Determine the (X, Y) coordinate at the center of the cell enclosing the given text.  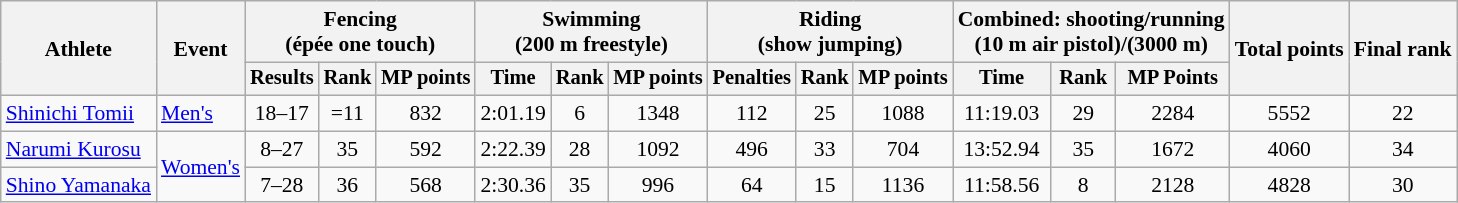
1088 (902, 114)
11:58.56 (1002, 185)
Shinichi Tomii (78, 114)
=11 (348, 114)
Penalties (752, 79)
8 (1084, 185)
Fencing(épée one touch) (360, 32)
Event (200, 48)
Results (282, 79)
832 (426, 114)
36 (348, 185)
5552 (1290, 114)
Total points (1290, 48)
592 (426, 150)
1136 (902, 185)
4828 (1290, 185)
Women's (200, 168)
496 (752, 150)
2284 (1173, 114)
2:30.36 (512, 185)
18–17 (282, 114)
30 (1403, 185)
11:19.03 (1002, 114)
64 (752, 185)
29 (1084, 114)
6 (580, 114)
1348 (658, 114)
Final rank (1403, 48)
1092 (658, 150)
Swimming(200 m freestyle) (591, 32)
2:22.39 (512, 150)
Riding(show jumping) (830, 32)
22 (1403, 114)
Narumi Kurosu (78, 150)
33 (825, 150)
1672 (1173, 150)
Shino Yamanaka (78, 185)
112 (752, 114)
Combined: shooting/running(10 m air pistol)/(3000 m) (1092, 32)
4060 (1290, 150)
996 (658, 185)
568 (426, 185)
13:52.94 (1002, 150)
25 (825, 114)
15 (825, 185)
7–28 (282, 185)
MP Points (1173, 79)
2:01.19 (512, 114)
28 (580, 150)
Men's (200, 114)
34 (1403, 150)
Athlete (78, 48)
2128 (1173, 185)
8–27 (282, 150)
704 (902, 150)
